Detect which cell encompasses the target text, then output its (x, y) center coordinate. 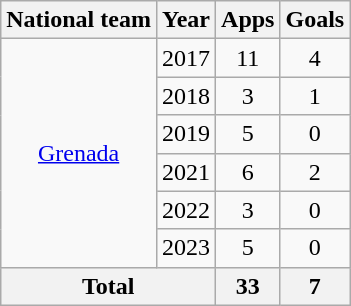
2 (315, 172)
1 (315, 96)
2023 (186, 248)
11 (248, 58)
Year (186, 20)
National team (79, 20)
2021 (186, 172)
Grenada (79, 153)
6 (248, 172)
Apps (248, 20)
Total (108, 286)
2018 (186, 96)
33 (248, 286)
2022 (186, 210)
Goals (315, 20)
2019 (186, 134)
7 (315, 286)
2017 (186, 58)
4 (315, 58)
